Scan for the cell matching the given text and deliver its (x, y) coordinate at center. 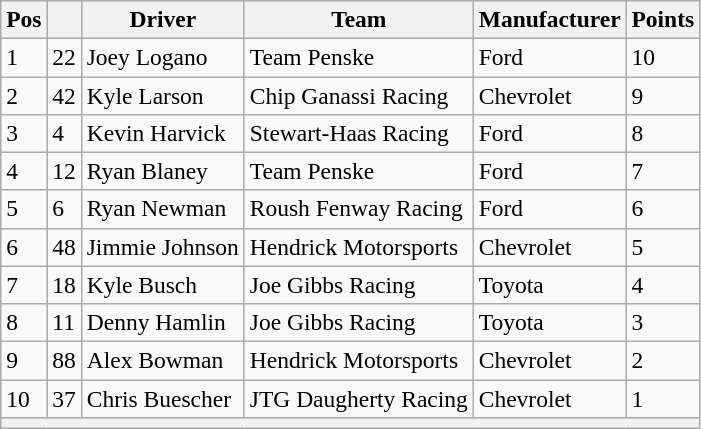
Stewart-Haas Racing (358, 133)
Denny Hamlin (162, 322)
Points (663, 19)
Driver (162, 19)
Ryan Newman (162, 209)
Ryan Blaney (162, 171)
88 (64, 360)
22 (64, 57)
JTG Daugherty Racing (358, 398)
18 (64, 285)
Kyle Larson (162, 95)
Pos (24, 19)
12 (64, 171)
Kevin Harvick (162, 133)
11 (64, 322)
Manufacturer (550, 19)
Team (358, 19)
Kyle Busch (162, 285)
37 (64, 398)
42 (64, 95)
Alex Bowman (162, 360)
Jimmie Johnson (162, 247)
Joey Logano (162, 57)
Roush Fenway Racing (358, 209)
48 (64, 247)
Chip Ganassi Racing (358, 95)
Chris Buescher (162, 398)
